Determine the [x, y] coordinate at the center of the cell enclosing the given text.  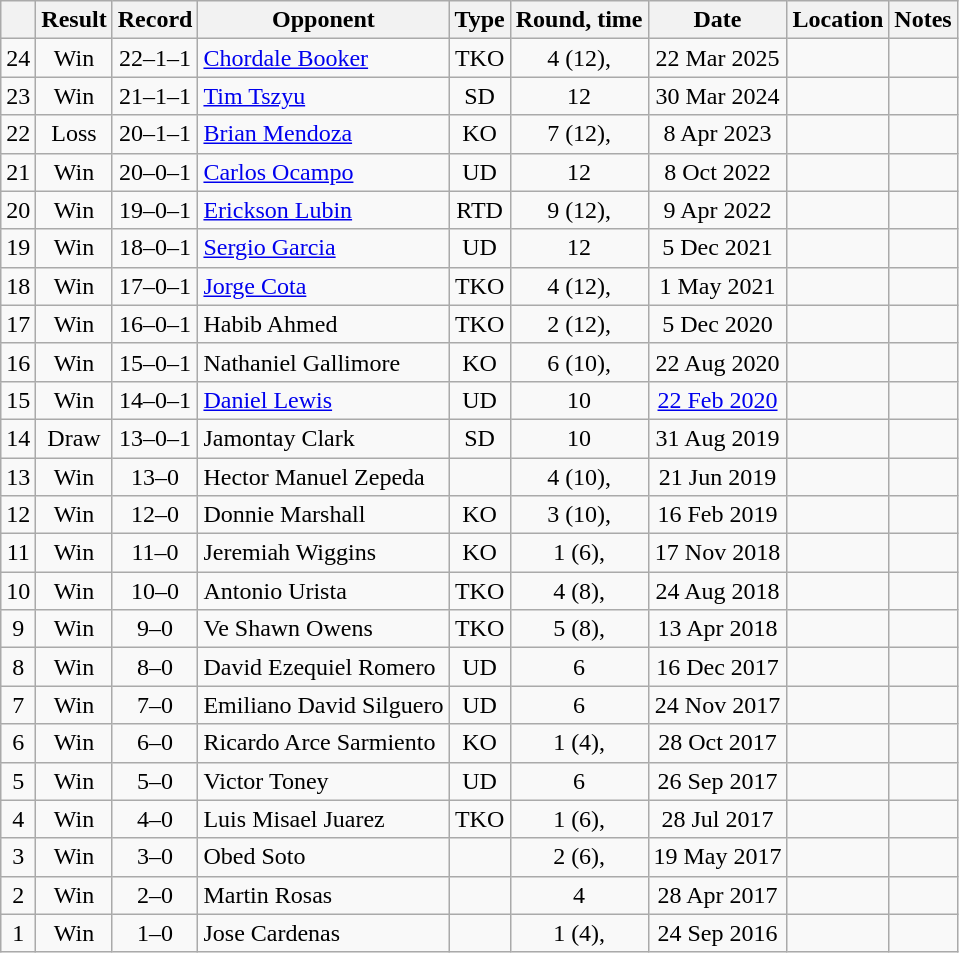
Hector Manuel Zepeda [324, 477]
Loss [74, 134]
24 [18, 58]
20 [18, 210]
5 [18, 781]
Notes [923, 20]
15 [18, 400]
24 Nov 2017 [718, 705]
18–0–1 [155, 248]
8 Apr 2023 [718, 134]
4–0 [155, 819]
Martin Rosas [324, 895]
Jamontay Clark [324, 438]
23 [18, 96]
4 (10), [579, 477]
Location [838, 20]
26 Sep 2017 [718, 781]
28 Jul 2017 [718, 819]
15–0–1 [155, 362]
13–0–1 [155, 438]
5 Dec 2020 [718, 324]
21 [18, 172]
22 Aug 2020 [718, 362]
Habib Ahmed [324, 324]
Daniel Lewis [324, 400]
Type [480, 20]
20–1–1 [155, 134]
David Ezequiel Romero [324, 667]
Record [155, 20]
11 [18, 553]
Sergio Garcia [324, 248]
Date [718, 20]
8–0 [155, 667]
7–0 [155, 705]
Ve Shawn Owens [324, 629]
Chordale Booker [324, 58]
17–0–1 [155, 286]
13–0 [155, 477]
Jorge Cota [324, 286]
30 Mar 2024 [718, 96]
22 Mar 2025 [718, 58]
8 [18, 667]
Donnie Marshall [324, 515]
19–0–1 [155, 210]
Ricardo Arce Sarmiento [324, 743]
2 (12), [579, 324]
Brian Mendoza [324, 134]
Antonio Urista [324, 591]
Victor Toney [324, 781]
21 Jun 2019 [718, 477]
22–1–1 [155, 58]
Draw [74, 438]
Result [74, 20]
16 [18, 362]
Obed Soto [324, 857]
19 [18, 248]
22 Feb 2020 [718, 400]
9 Apr 2022 [718, 210]
5 (8), [579, 629]
14 [18, 438]
11–0 [155, 553]
10–0 [155, 591]
5–0 [155, 781]
18 [18, 286]
8 Oct 2022 [718, 172]
16–0–1 [155, 324]
28 Oct 2017 [718, 743]
2–0 [155, 895]
24 Sep 2016 [718, 933]
12–0 [155, 515]
Emiliano David Silguero [324, 705]
Round, time [579, 20]
9–0 [155, 629]
24 Aug 2018 [718, 591]
17 [18, 324]
5 Dec 2021 [718, 248]
Tim Tszyu [324, 96]
4 (8), [579, 591]
1 [18, 933]
6 (10), [579, 362]
19 May 2017 [718, 857]
Erickson Lubin [324, 210]
1–0 [155, 933]
16 Feb 2019 [718, 515]
3–0 [155, 857]
20–0–1 [155, 172]
6–0 [155, 743]
RTD [480, 210]
7 (12), [579, 134]
2 [18, 895]
21–1–1 [155, 96]
16 Dec 2017 [718, 667]
28 Apr 2017 [718, 895]
Jose Cardenas [324, 933]
Nathaniel Gallimore [324, 362]
13 [18, 477]
17 Nov 2018 [718, 553]
7 [18, 705]
31 Aug 2019 [718, 438]
Carlos Ocampo [324, 172]
22 [18, 134]
9 (12), [579, 210]
3 (10), [579, 515]
Opponent [324, 20]
Jeremiah Wiggins [324, 553]
13 Apr 2018 [718, 629]
2 (6), [579, 857]
14–0–1 [155, 400]
9 [18, 629]
1 May 2021 [718, 286]
3 [18, 857]
Luis Misael Juarez [324, 819]
